Identify which cell holds the provided text, then report its [x, y] central coordinate. 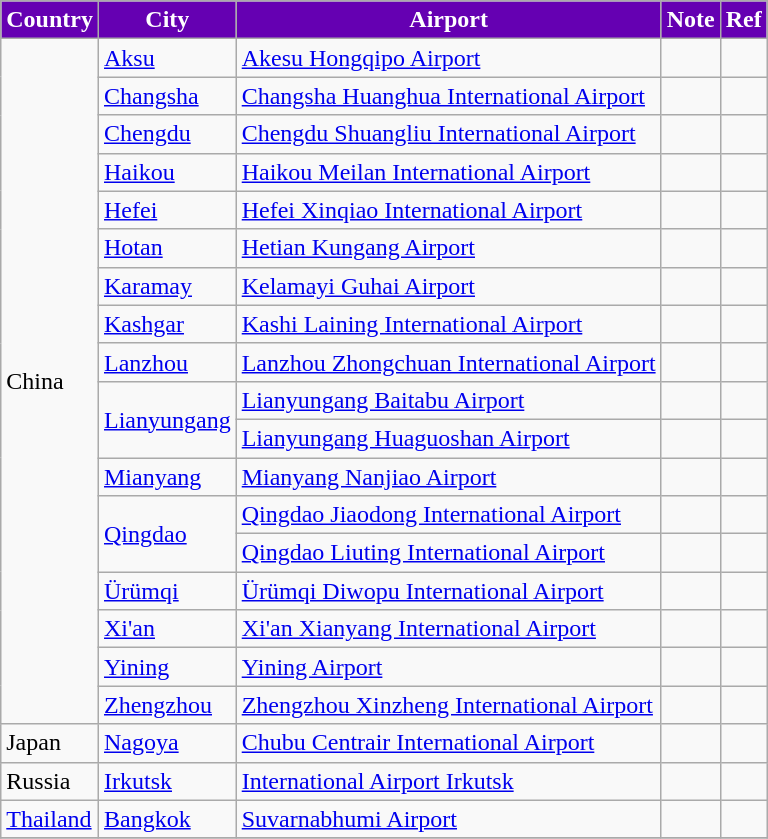
Chengdu Shuangliu International Airport [448, 134]
Lanzhou [167, 362]
Chengdu [167, 134]
Russia [50, 781]
Suvarnabhumi Airport [448, 819]
Xi'an Xianyang International Airport [448, 629]
Hefei [167, 210]
Nagoya [167, 743]
Qingdao Jiaodong International Airport [448, 515]
Airport [448, 20]
Karamay [167, 286]
Country [50, 20]
Ürümqi [167, 591]
Bangkok [167, 819]
Yining Airport [448, 667]
Mianyang [167, 477]
Lanzhou Zhongchuan International Airport [448, 362]
Japan [50, 743]
Zhengzhou [167, 705]
Zhengzhou Xinzheng International Airport [448, 705]
China [50, 382]
Lianyungang Baitabu Airport [448, 400]
Note [690, 20]
Lianyungang [167, 419]
Haikou Meilan International Airport [448, 172]
Kashi Laining International Airport [448, 324]
Kashgar [167, 324]
Lianyungang Huaguoshan Airport [448, 438]
Hotan [167, 248]
City [167, 20]
Changsha Huanghua International Airport [448, 96]
Xi'an [167, 629]
Ürümqi Diwopu International Airport [448, 591]
Aksu [167, 58]
Changsha [167, 96]
Yining [167, 667]
Ref [744, 20]
Qingdao [167, 534]
Qingdao Liuting International Airport [448, 553]
Akesu Hongqipo Airport [448, 58]
Irkutsk [167, 781]
International Airport Irkutsk [448, 781]
Haikou [167, 172]
Thailand [50, 819]
Mianyang Nanjiao Airport [448, 477]
Kelamayi Guhai Airport [448, 286]
Hefei Xinqiao International Airport [448, 210]
Hetian Kungang Airport [448, 248]
Chubu Centrair International Airport [448, 743]
